Output the [x, y] coordinate of the center of the cell containing the given text.  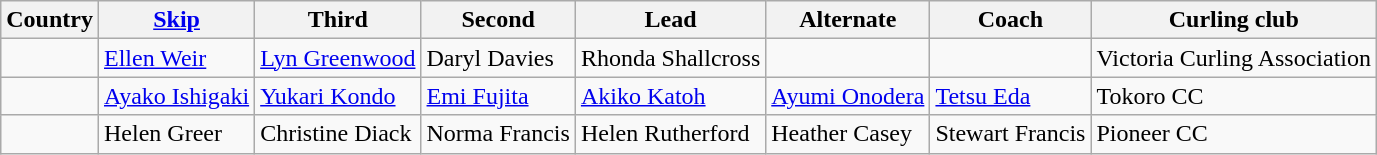
Curling club [1234, 20]
Heather Casey [848, 134]
Second [498, 20]
Tokoro CC [1234, 96]
Lyn Greenwood [338, 58]
Lead [670, 20]
Christine Diack [338, 134]
Skip [176, 20]
Coach [1010, 20]
Helen Greer [176, 134]
Rhonda Shallcross [670, 58]
Country [50, 20]
Alternate [848, 20]
Helen Rutherford [670, 134]
Norma Francis [498, 134]
Yukari Kondo [338, 96]
Ellen Weir [176, 58]
Victoria Curling Association [1234, 58]
Pioneer CC [1234, 134]
Tetsu Eda [1010, 96]
Akiko Katoh [670, 96]
Ayumi Onodera [848, 96]
Third [338, 20]
Daryl Davies [498, 58]
Emi Fujita [498, 96]
Ayako Ishigaki [176, 96]
Stewart Francis [1010, 134]
